Provide the [X, Y] coordinate of the cell's center where the given text is located.  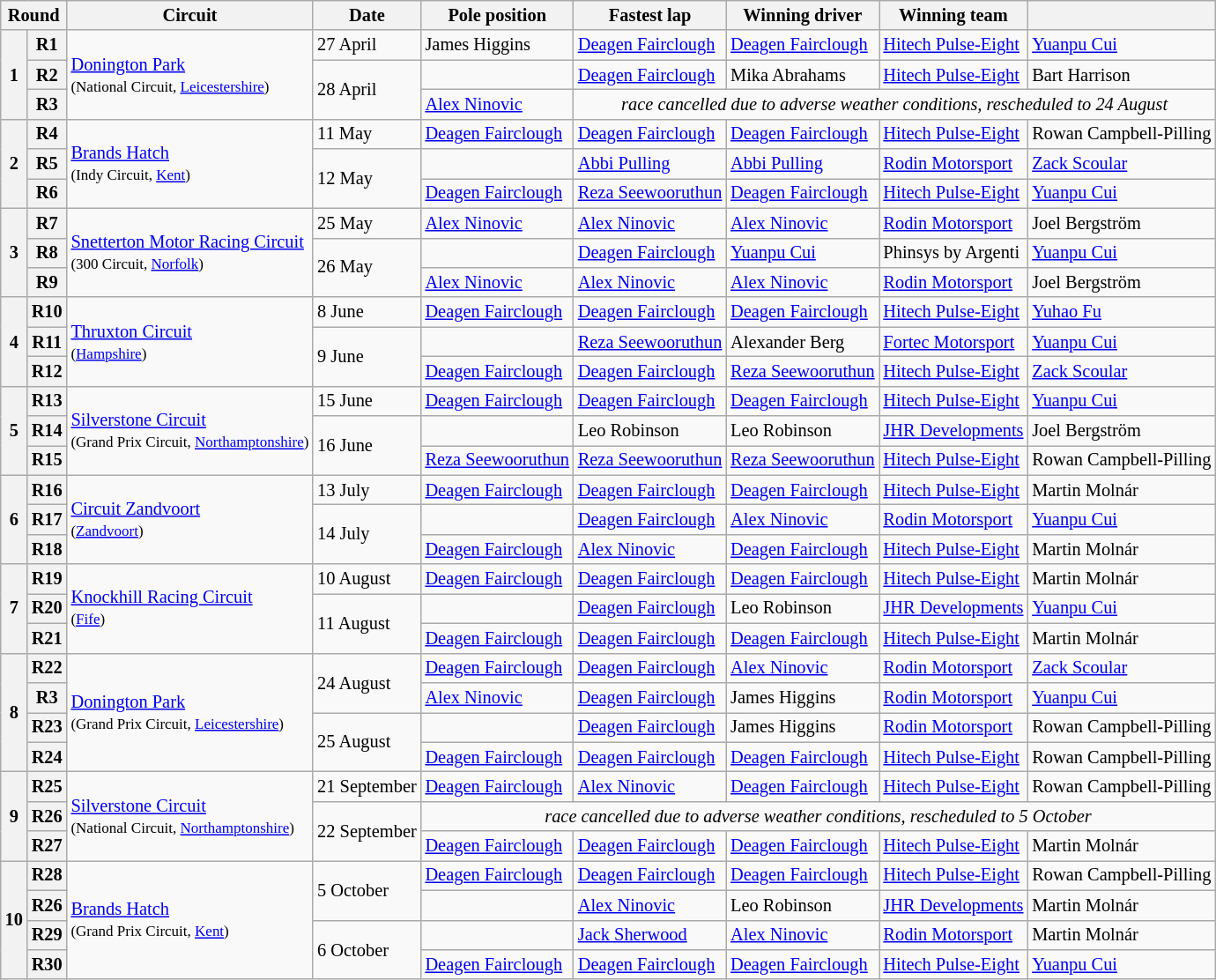
Silverstone Circuit(National Circuit, Northamptonshire) [190, 816]
Alexander Berg [802, 342]
R20 [48, 608]
Fortec Motorsport [953, 342]
9 [14, 816]
11 August [367, 622]
R5 [48, 164]
10 August [367, 579]
R1 [48, 45]
R4 [48, 134]
9 June [367, 356]
Thruxton Circuit(Hampshire) [190, 342]
R10 [48, 312]
R11 [48, 342]
Circuit Zandvoort(Zandvoort) [190, 520]
Fastest lap [650, 15]
R12 [48, 371]
R24 [48, 757]
2 [14, 164]
4 [14, 342]
Knockhill Racing Circuit(Fife) [190, 608]
Donington Park(Grand Prix Circuit, Leicestershire) [190, 712]
R27 [48, 846]
25 August [367, 742]
R28 [48, 875]
26 May [367, 268]
22 September [367, 830]
1 [14, 74]
11 May [367, 134]
Round [33, 15]
16 June [367, 446]
15 June [367, 401]
6 [14, 520]
3 [14, 252]
race cancelled due to adverse weather conditions, rescheduled to 5 October [819, 816]
R30 [48, 964]
R8 [48, 253]
R25 [48, 786]
R23 [48, 727]
R16 [48, 490]
Circuit [190, 15]
14 July [367, 534]
R6 [48, 193]
Pole position [497, 15]
R9 [48, 282]
6 October [367, 950]
27 April [367, 45]
25 May [367, 223]
12 May [367, 178]
R29 [48, 935]
13 July [367, 490]
24 August [367, 682]
Phinsys by Argenti [953, 253]
R13 [48, 401]
Silverstone Circuit(Grand Prix Circuit, Northamptonshire) [190, 430]
R22 [48, 668]
5 October [367, 890]
Jack Sherwood [650, 935]
R15 [48, 460]
Snetterton Motor Racing Circuit(300 Circuit, Norfolk) [190, 252]
Yuhao Fu [1121, 312]
Date [367, 15]
R17 [48, 519]
Brands Hatch(Grand Prix Circuit, Kent) [190, 920]
R18 [48, 549]
R7 [48, 223]
Brands Hatch(Indy Circuit, Kent) [190, 164]
10 [14, 920]
5 [14, 430]
7 [14, 608]
21 September [367, 786]
Donington Park(National Circuit, Leicestershire) [190, 74]
8 June [367, 312]
R19 [48, 579]
Winning team [953, 15]
Mika Abrahams [802, 75]
R2 [48, 75]
race cancelled due to adverse weather conditions, rescheduled to 24 August [894, 104]
Bart Harrison [1121, 75]
R21 [48, 638]
8 [14, 712]
28 April [367, 90]
Winning driver [802, 15]
R14 [48, 431]
